Return the (X, Y) coordinate for the center point of the cell that contains the specified text.  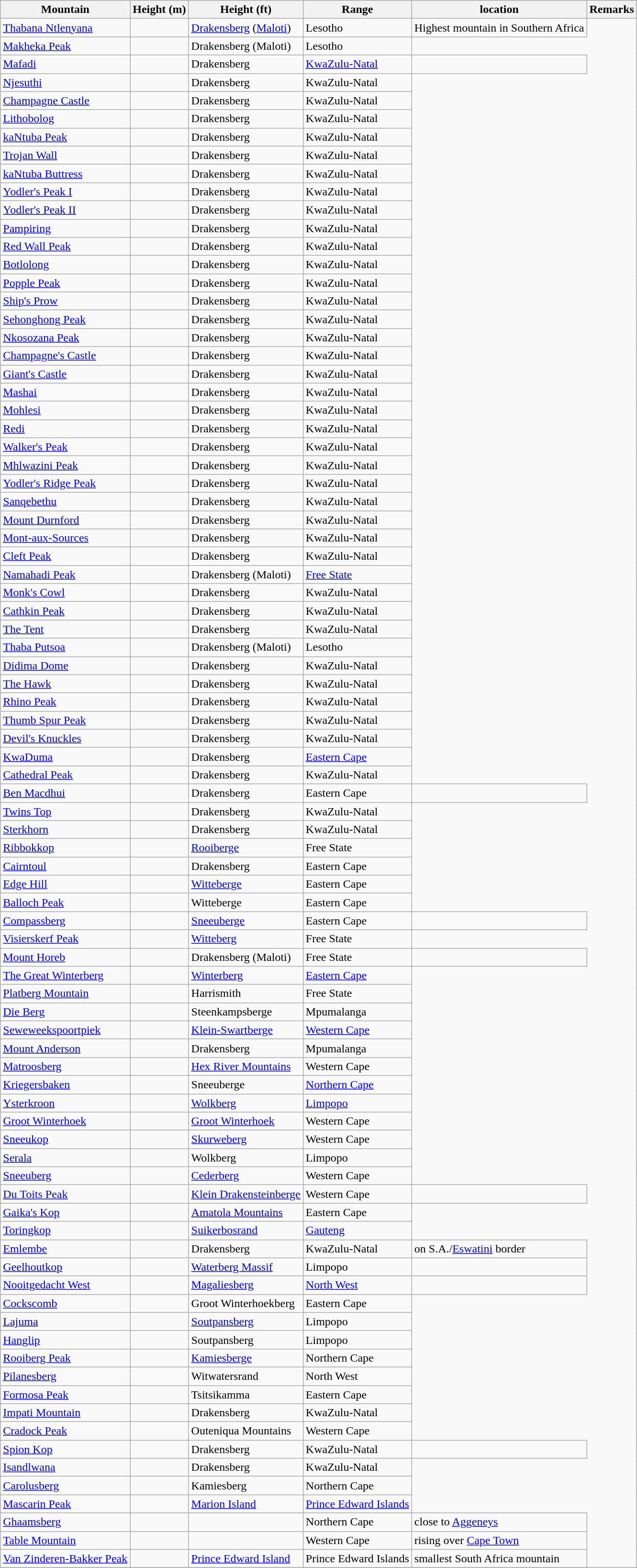
The Hawk (65, 684)
Namahadi Peak (65, 575)
Yodler's Ridge Peak (65, 483)
Thabana Ntlenyana (65, 28)
Harrismith (246, 993)
location (499, 10)
Ben Macdhui (65, 793)
Sehonghong Peak (65, 319)
Redi (65, 429)
Du Toits Peak (65, 1194)
Cathedral Peak (65, 775)
Formosa Peak (65, 1395)
Emlembe (65, 1249)
Mont-aux-Sources (65, 538)
Serala (65, 1158)
Impati Mountain (65, 1413)
Twins Top (65, 812)
close to Aggeneys (499, 1522)
Gauteng (357, 1230)
Marion Island (246, 1504)
Kriegersbaken (65, 1084)
Giant's Castle (65, 374)
rising over Cape Town (499, 1540)
Compassberg (65, 921)
Height (m) (159, 10)
Outeniqua Mountains (246, 1431)
Red Wall Peak (65, 247)
Mohlesi (65, 410)
kaNtuba Peak (65, 137)
Edge Hill (65, 884)
Matroosberg (65, 1066)
Cockscomb (65, 1303)
Thaba Putsoa (65, 647)
Winterberg (246, 975)
Remarks (612, 10)
Monk's Cowl (65, 593)
Botlolong (65, 265)
Prince Edward Island (246, 1558)
Cradock Peak (65, 1431)
Champagne's Castle (65, 356)
Ghaamsberg (65, 1522)
Rhino Peak (65, 702)
Rooiberge (246, 848)
Hex River Mountains (246, 1066)
Tsitsikamma (246, 1395)
Njesuthi (65, 82)
Geelhoutkop (65, 1267)
Cederberg (246, 1176)
Visierskerf Peak (65, 939)
Makheka Peak (65, 46)
Highest mountain in Southern Africa (499, 28)
Popple Peak (65, 283)
Gaika's Kop (65, 1212)
Lajuma (65, 1321)
Height (ft) (246, 10)
Skurweberg (246, 1139)
Sneeuberg (65, 1176)
Magaliesberg (246, 1285)
Witwatersrand (246, 1376)
Seweweekspoortpiek (65, 1030)
Kamiesberge (246, 1358)
Rooiberg Peak (65, 1358)
Didima Dome (65, 666)
Yodler's Peak II (65, 210)
Van Zinderen-Bakker Peak (65, 1558)
Pampiring (65, 228)
Spion Kop (65, 1449)
Sanqebethu (65, 501)
Ysterkroon (65, 1103)
Platberg Mountain (65, 993)
Amatola Mountains (246, 1212)
kaNtuba Buttress (65, 173)
Cleft Peak (65, 556)
Mascarin Peak (65, 1504)
Mafadi (65, 64)
on S.A./Eswatini border (499, 1249)
Mount Horeb (65, 957)
Cairntoul (65, 866)
Witteberg (246, 939)
Ship's Prow (65, 301)
Sterkhorn (65, 830)
Suikerbosrand (246, 1230)
KwaDuma (65, 756)
Carolusberg (65, 1486)
Trojan Wall (65, 155)
Kamiesberg (246, 1486)
Walker's Peak (65, 447)
Groot Winterhoekberg (246, 1303)
Steenkampsberge (246, 1012)
Ribbokkop (65, 848)
Mount Durnford (65, 519)
The Great Winterberg (65, 975)
Range (357, 10)
Sneeukop (65, 1139)
Toringkop (65, 1230)
Isandlwana (65, 1467)
Devil's Knuckles (65, 738)
Klein Drakensteinberge (246, 1194)
Yodler's Peak I (65, 192)
Mashai (65, 392)
Lithobolog (65, 119)
Hanglip (65, 1340)
The Tent (65, 629)
Mountain (65, 10)
Cathkin Peak (65, 611)
Champagne Castle (65, 101)
Table Mountain (65, 1540)
Balloch Peak (65, 902)
Die Berg (65, 1012)
Waterberg Massif (246, 1267)
Pilanesberg (65, 1376)
Nooitgedacht West (65, 1285)
Nkosozana Peak (65, 338)
Mount Anderson (65, 1048)
Mhlwazini Peak (65, 465)
Thumb Spur Peak (65, 720)
Klein-Swartberge (246, 1030)
smallest South Africa mountain (499, 1558)
